Locate the cell with the specified text and output its (x, y) center coordinate. 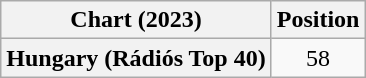
Chart (2023) (136, 20)
Hungary (Rádiós Top 40) (136, 58)
58 (318, 58)
Position (318, 20)
